Pinpoint the cell where the given text exists, returning its [X, Y] midpoint coordinate. 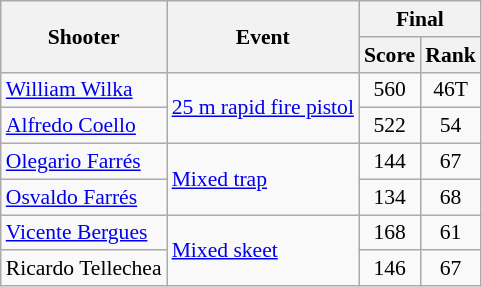
Rank [450, 55]
168 [390, 233]
Mixed skeet [263, 250]
61 [450, 233]
25 m rapid fire pistol [263, 108]
Final [420, 19]
54 [450, 126]
Ricardo Tellechea [84, 269]
134 [390, 197]
560 [390, 90]
146 [390, 269]
William Wilka [84, 90]
46T [450, 90]
Alfredo Coello [84, 126]
Olegario Farrés [84, 162]
Event [263, 36]
Shooter [84, 36]
Osvaldo Farrés [84, 197]
144 [390, 162]
Score [390, 55]
68 [450, 197]
Mixed trap [263, 180]
Vicente Bergues [84, 233]
522 [390, 126]
